Scan for the cell matching the given text and deliver its (x, y) coordinate at center. 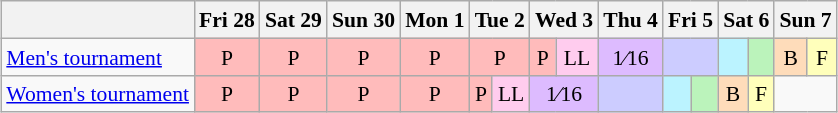
Fri 28 (227, 20)
Men's tournament (98, 56)
Wed 3 (564, 20)
Mon 1 (434, 20)
Tue 2 (500, 20)
Sat 29 (294, 20)
Sun 30 (364, 20)
Sat 6 (746, 20)
Sun 7 (805, 20)
Fri 5 (690, 20)
Women's tournament (98, 94)
Thu 4 (630, 20)
